Pinpoint the cell where the given text exists, returning its [x, y] midpoint coordinate. 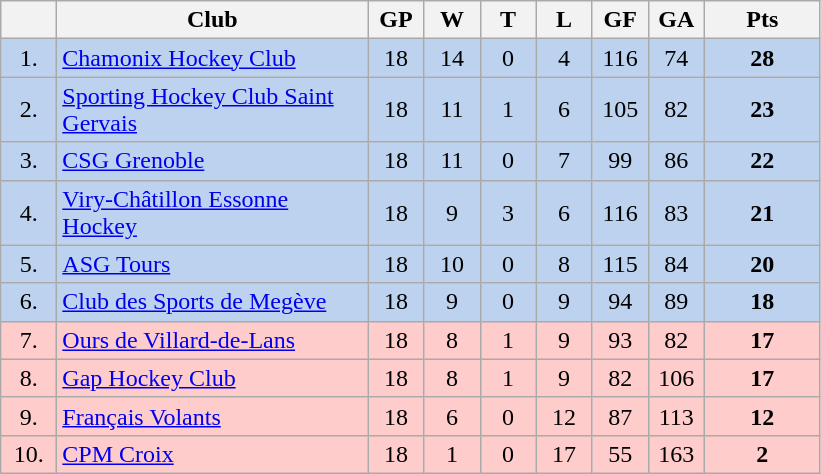
3 [508, 212]
10 [452, 264]
GF [620, 20]
113 [676, 416]
Pts [762, 20]
Chamonix Hockey Club [212, 58]
L [564, 20]
Français Volants [212, 416]
55 [620, 454]
4 [564, 58]
Club des Sports de Megève [212, 302]
CSG Grenoble [212, 161]
Viry-Châtillon Essonne Hockey [212, 212]
ASG Tours [212, 264]
Gap Hockey Club [212, 378]
Ours de Villard-de-Lans [212, 340]
4. [29, 212]
94 [620, 302]
5. [29, 264]
14 [452, 58]
93 [620, 340]
87 [620, 416]
W [452, 20]
7. [29, 340]
3. [29, 161]
22 [762, 161]
Sporting Hockey Club Saint Gervais [212, 110]
CPM Croix [212, 454]
84 [676, 264]
10. [29, 454]
20 [762, 264]
106 [676, 378]
7 [564, 161]
6. [29, 302]
GP [396, 20]
89 [676, 302]
74 [676, 58]
Club [212, 20]
T [508, 20]
105 [620, 110]
163 [676, 454]
86 [676, 161]
2. [29, 110]
23 [762, 110]
1. [29, 58]
9. [29, 416]
8. [29, 378]
28 [762, 58]
GA [676, 20]
21 [762, 212]
83 [676, 212]
2 [762, 454]
115 [620, 264]
99 [620, 161]
